Return (X, Y) of the center of cell containing provided text 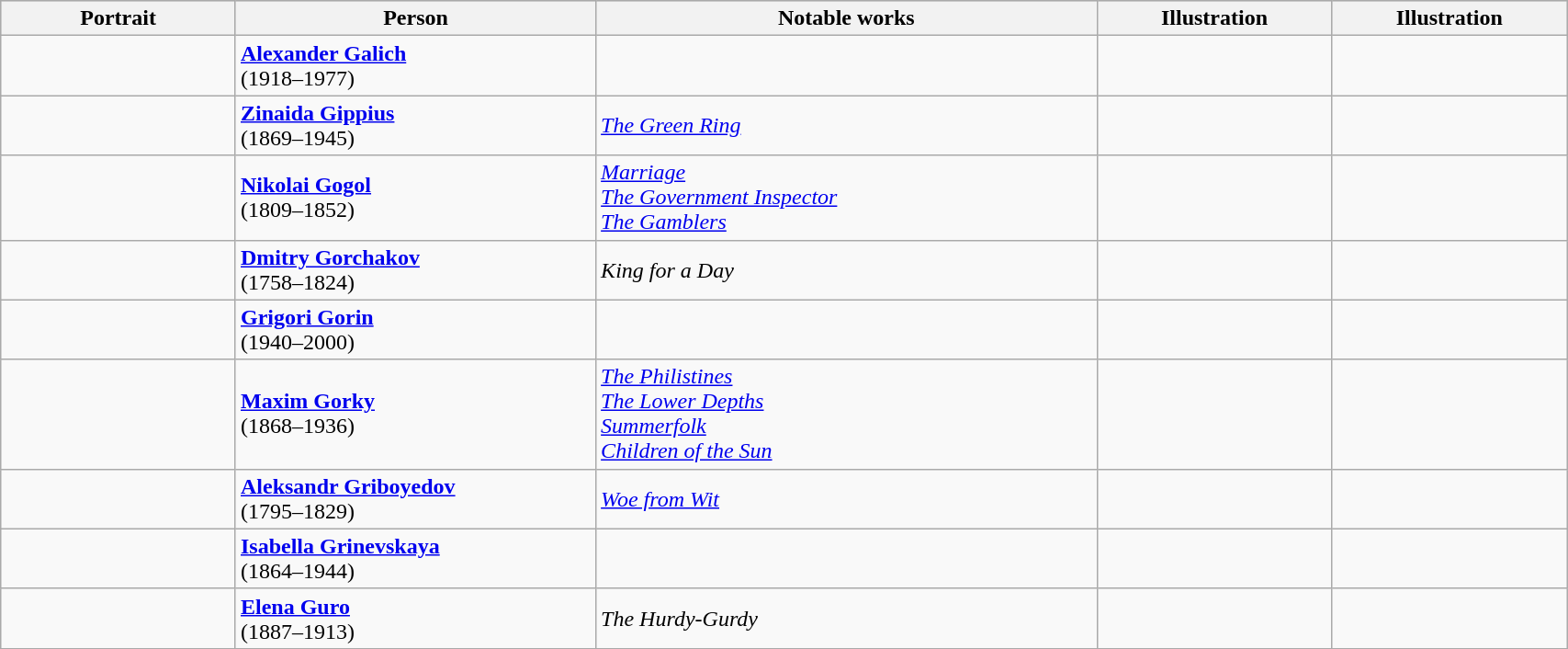
King for a Day (847, 270)
Zinaida Gippius(1869–1945) (415, 125)
Woe from Wit (847, 498)
MarriageThe Government InspectorThe Gamblers (847, 198)
Nikolai Gogol(1809–1852) (415, 198)
Maxim Gorky(1868–1936) (415, 414)
The Green Ring (847, 125)
Aleksandr Griboyedov(1795–1829) (415, 498)
Portrait (118, 18)
Grigori Gorin(1940–2000) (415, 329)
The PhilistinesThe Lower DepthsSummerfolkChildren of the Sun (847, 414)
Elena Guro(1887–1913) (415, 618)
Isabella Grinevskaya(1864–1944) (415, 559)
Notable works (847, 18)
Alexander Galich(1918–1977) (415, 66)
Dmitry Gorchakov(1758–1824) (415, 270)
The Hurdy-Gurdy (847, 618)
Person (415, 18)
